Determine the [X, Y] coordinate at the center of the cell enclosing the given text.  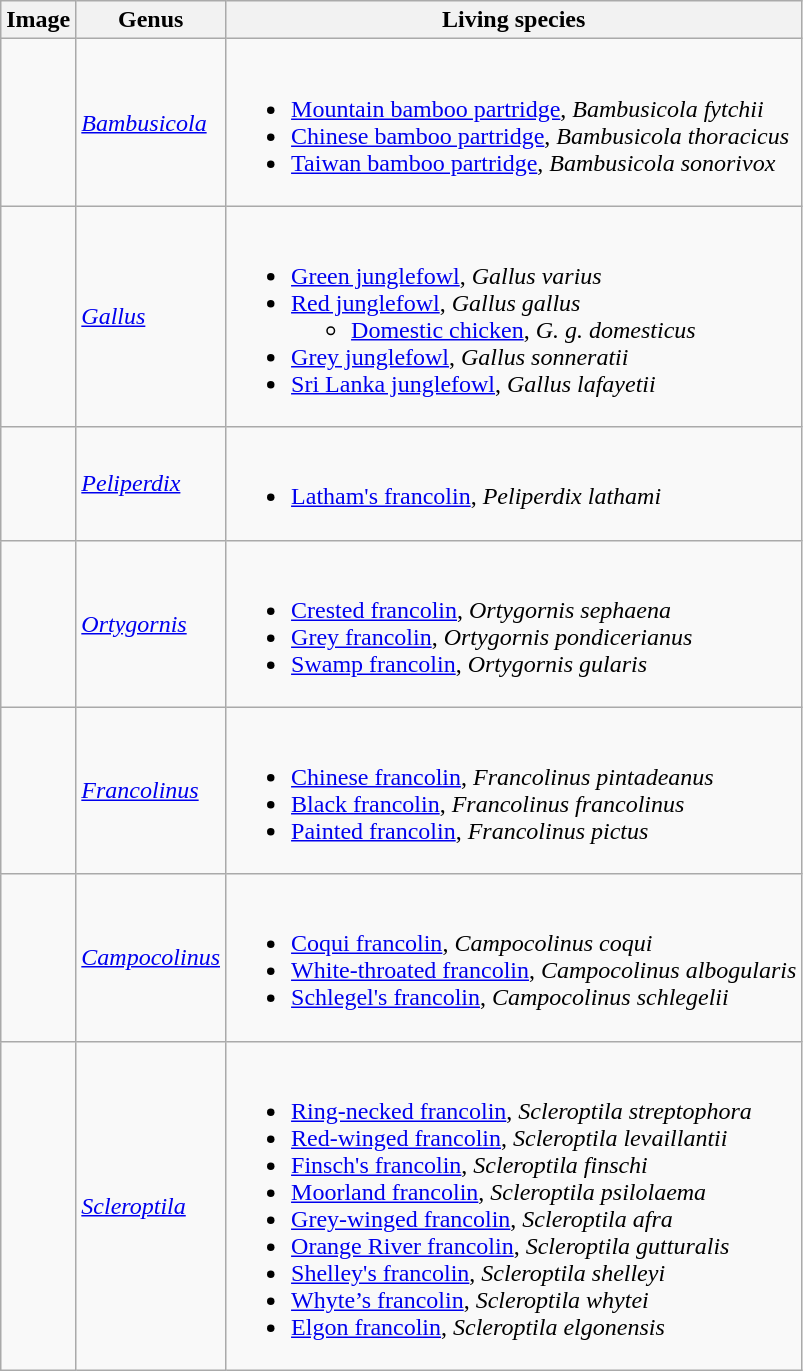
Crested francolin, Ortygornis sephaenaGrey francolin, Ortygornis pondicerianusSwamp francolin, Ortygornis gularis [514, 624]
Living species [514, 20]
Bambusicola [151, 122]
Scleroptila [151, 1206]
Ortygornis [151, 624]
Peliperdix [151, 484]
Francolinus [151, 790]
Gallus [151, 316]
Genus [151, 20]
Latham's francolin, Peliperdix lathami [514, 484]
Chinese francolin, Francolinus pintadeanusBlack francolin, Francolinus francolinusPainted francolin, Francolinus pictus [514, 790]
Image [38, 20]
Coqui francolin, Campocolinus coquiWhite-throated francolin, Campocolinus albogularisSchlegel's francolin, Campocolinus schlegelii [514, 958]
Campocolinus [151, 958]
Mountain bamboo partridge, Bambusicola fytchiiChinese bamboo partridge, Bambusicola thoracicusTaiwan bamboo partridge, Bambusicola sonorivox [514, 122]
